Provide the [x, y] coordinate of the cell's center where the given text is located.  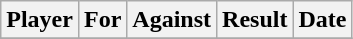
Player [40, 20]
For [102, 20]
Result [255, 20]
Against [172, 20]
Date [322, 20]
